Determine the (X, Y) coordinate at the center of the cell enclosing the given text.  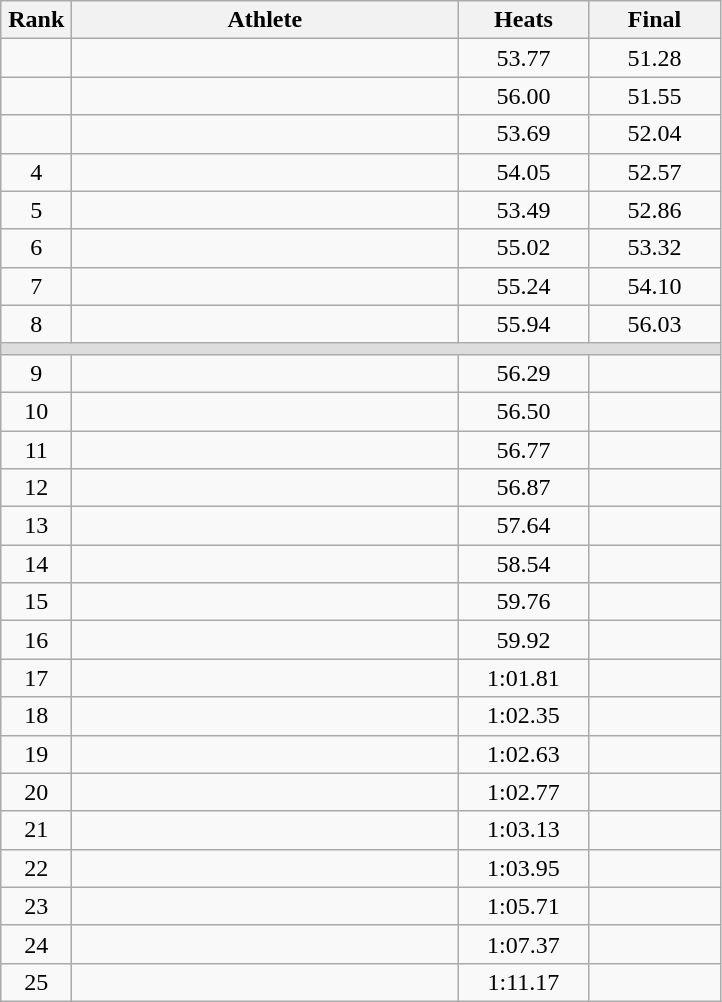
12 (36, 488)
Athlete (265, 20)
1:01.81 (524, 678)
52.57 (654, 172)
14 (36, 564)
53.69 (524, 134)
1:11.17 (524, 982)
1:03.95 (524, 868)
56.77 (524, 449)
24 (36, 944)
5 (36, 210)
15 (36, 602)
8 (36, 324)
51.28 (654, 58)
10 (36, 411)
53.49 (524, 210)
55.94 (524, 324)
1:03.13 (524, 830)
56.00 (524, 96)
1:02.77 (524, 792)
20 (36, 792)
1:05.71 (524, 906)
4 (36, 172)
16 (36, 640)
57.64 (524, 526)
Heats (524, 20)
23 (36, 906)
19 (36, 754)
18 (36, 716)
56.50 (524, 411)
11 (36, 449)
53.77 (524, 58)
17 (36, 678)
1:07.37 (524, 944)
54.10 (654, 286)
22 (36, 868)
1:02.63 (524, 754)
13 (36, 526)
51.55 (654, 96)
55.02 (524, 248)
58.54 (524, 564)
59.92 (524, 640)
59.76 (524, 602)
25 (36, 982)
9 (36, 373)
52.04 (654, 134)
56.87 (524, 488)
52.86 (654, 210)
7 (36, 286)
56.29 (524, 373)
1:02.35 (524, 716)
53.32 (654, 248)
56.03 (654, 324)
55.24 (524, 286)
54.05 (524, 172)
21 (36, 830)
Final (654, 20)
6 (36, 248)
Rank (36, 20)
